Return (x, y) of the center of cell containing provided text 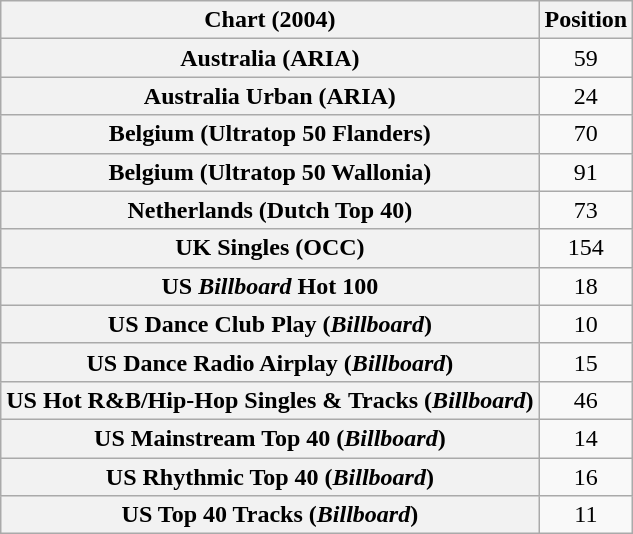
Australia Urban (ARIA) (270, 96)
US Dance Radio Airplay (Billboard) (270, 362)
Australia (ARIA) (270, 58)
Belgium (Ultratop 50 Wallonia) (270, 172)
US Rhythmic Top 40 (Billboard) (270, 477)
14 (586, 438)
24 (586, 96)
91 (586, 172)
Position (586, 20)
US Top 40 Tracks (Billboard) (270, 515)
US Dance Club Play (Billboard) (270, 324)
Netherlands (Dutch Top 40) (270, 210)
15 (586, 362)
154 (586, 248)
70 (586, 134)
59 (586, 58)
Belgium (Ultratop 50 Flanders) (270, 134)
Chart (2004) (270, 20)
US Billboard Hot 100 (270, 286)
46 (586, 400)
US Hot R&B/Hip-Hop Singles & Tracks (Billboard) (270, 400)
16 (586, 477)
11 (586, 515)
US Mainstream Top 40 (Billboard) (270, 438)
10 (586, 324)
18 (586, 286)
UK Singles (OCC) (270, 248)
73 (586, 210)
